Provide the [x, y] coordinate of the cell's center where the given text is located.  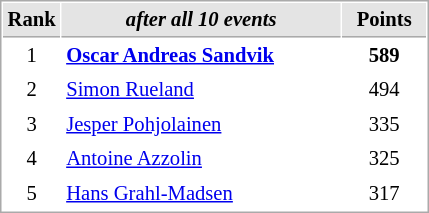
Points [384, 20]
3 [32, 124]
Simon Rueland [202, 90]
Oscar Andreas Sandvik [202, 56]
317 [384, 194]
Jesper Pohjolainen [202, 124]
325 [384, 158]
589 [384, 56]
494 [384, 90]
5 [32, 194]
335 [384, 124]
1 [32, 56]
2 [32, 90]
Hans Grahl-Madsen [202, 194]
Rank [32, 20]
Antoine Azzolin [202, 158]
after all 10 events [202, 20]
4 [32, 158]
